Search for the cell housing the specified text and yield its (x, y) center coordinate. 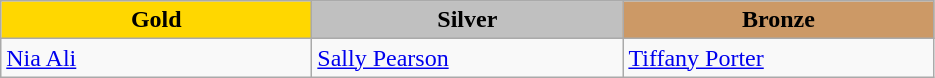
Sally Pearson (468, 58)
Gold (156, 20)
Nia Ali (156, 58)
Tiffany Porter (778, 58)
Silver (468, 20)
Bronze (778, 20)
